Detect which cell encompasses the target text, then output its [X, Y] center coordinate. 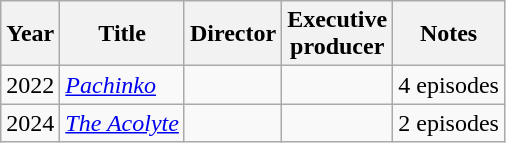
2024 [30, 123]
4 episodes [449, 85]
Director [232, 34]
Pachinko [122, 85]
Year [30, 34]
The Acolyte [122, 123]
Title [122, 34]
Executiveproducer [338, 34]
2 episodes [449, 123]
2022 [30, 85]
Notes [449, 34]
